Output the (X, Y) coordinate of the center of the cell containing the given text.  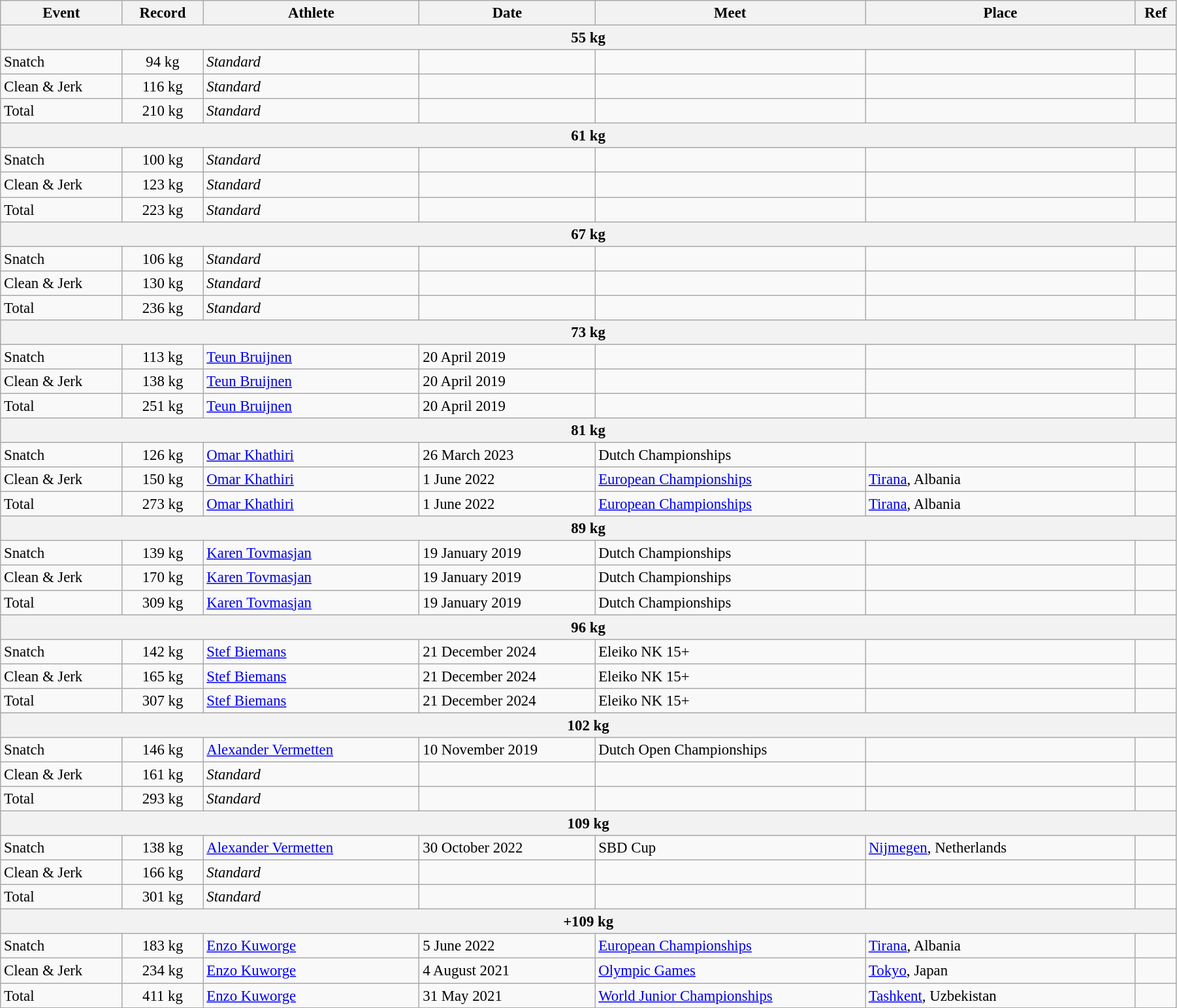
161 kg (163, 774)
10 November 2019 (507, 750)
116 kg (163, 87)
Nijmegen, Netherlands (1001, 848)
4 August 2021 (507, 971)
170 kg (163, 578)
Meet (730, 13)
102 kg (588, 725)
81 kg (588, 431)
89 kg (588, 528)
Place (1001, 13)
146 kg (163, 750)
Event (61, 13)
126 kg (163, 455)
150 kg (163, 480)
67 kg (588, 234)
183 kg (163, 947)
307 kg (163, 701)
26 March 2023 (507, 455)
166 kg (163, 873)
SBD Cup (730, 848)
411 kg (163, 996)
Olympic Games (730, 971)
109 kg (588, 824)
165 kg (163, 676)
30 October 2022 (507, 848)
251 kg (163, 406)
234 kg (163, 971)
106 kg (163, 259)
123 kg (163, 185)
94 kg (163, 62)
100 kg (163, 160)
Date (507, 13)
96 kg (588, 627)
130 kg (163, 283)
210 kg (163, 111)
+109 kg (588, 922)
Ref (1155, 13)
139 kg (163, 553)
Dutch Open Championships (730, 750)
55 kg (588, 38)
73 kg (588, 333)
293 kg (163, 799)
Athlete (311, 13)
Tashkent, Uzbekistan (1001, 996)
273 kg (163, 504)
5 June 2022 (507, 947)
Record (163, 13)
61 kg (588, 136)
309 kg (163, 602)
236 kg (163, 308)
301 kg (163, 897)
223 kg (163, 210)
World Junior Championships (730, 996)
113 kg (163, 357)
142 kg (163, 651)
31 May 2021 (507, 996)
Tokyo, Japan (1001, 971)
